Pinpoint the cell where the given text exists, returning its [x, y] midpoint coordinate. 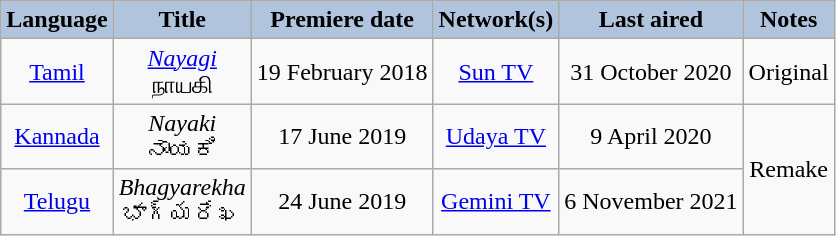
24 June 2019 [342, 202]
Bhagyarekha భాగ్యరేఖ [182, 202]
Network(s) [496, 20]
Kannada [57, 136]
19 February 2018 [342, 72]
Remake [788, 169]
Nayagi நாயகி [182, 72]
Telugu [57, 202]
Original [788, 72]
Premiere date [342, 20]
Sun TV [496, 72]
Tamil [57, 72]
6 November 2021 [651, 202]
Nayaki ನಾಯಕಿ [182, 136]
Notes [788, 20]
17 June 2019 [342, 136]
31 October 2020 [651, 72]
Language [57, 20]
Last aired [651, 20]
Title [182, 20]
Gemini TV [496, 202]
Udaya TV [496, 136]
9 April 2020 [651, 136]
